Scan for the cell matching the given text and deliver its (x, y) coordinate at center. 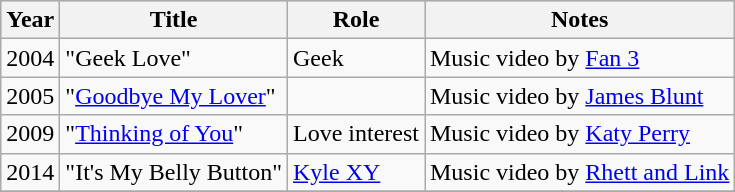
Music video by Fan 3 (579, 58)
2009 (30, 134)
Year (30, 20)
Music video by James Blunt (579, 96)
"Thinking of You" (174, 134)
"Geek Love" (174, 58)
Role (356, 20)
Kyle XY (356, 172)
"It's My Belly Button" (174, 172)
2005 (30, 96)
Music video by Katy Perry (579, 134)
"Goodbye My Lover" (174, 96)
2004 (30, 58)
Music video by Rhett and Link (579, 172)
2014 (30, 172)
Notes (579, 20)
Love interest (356, 134)
Geek (356, 58)
Title (174, 20)
